Identify which cell holds the provided text, then report its [x, y] central coordinate. 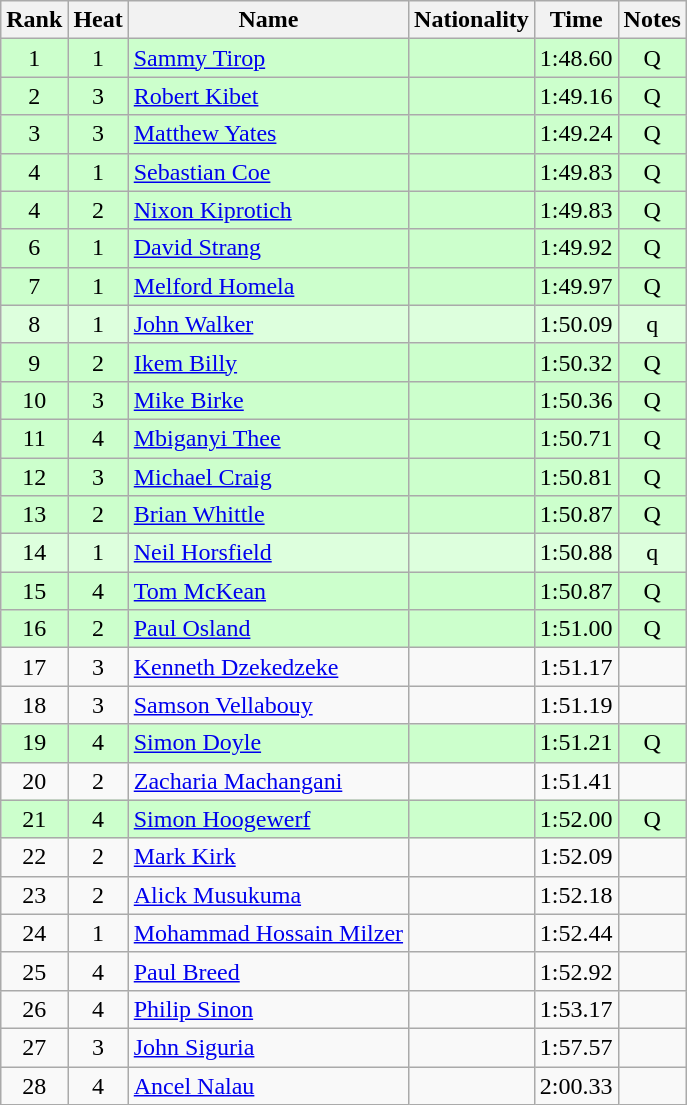
1:57.57 [576, 1047]
Michael Craig [268, 477]
11 [34, 438]
1:50.32 [576, 362]
1:48.60 [576, 58]
John Siguria [268, 1047]
Time [576, 20]
Brian Whittle [268, 515]
Melford Homela [268, 286]
Mark Kirk [268, 857]
1:51.00 [576, 629]
Mohammad Hossain Milzer [268, 933]
1:50.36 [576, 400]
10 [34, 400]
1:49.92 [576, 248]
22 [34, 857]
21 [34, 819]
Kenneth Dzekedzeke [268, 667]
Ikem Billy [268, 362]
6 [34, 248]
David Strang [268, 248]
1:52.09 [576, 857]
13 [34, 515]
Tom McKean [268, 591]
Robert Kibet [268, 96]
24 [34, 933]
Mike Birke [268, 400]
Simon Doyle [268, 743]
Alick Musukuma [268, 895]
19 [34, 743]
18 [34, 705]
9 [34, 362]
Mbiganyi Thee [268, 438]
Name [268, 20]
Paul Osland [268, 629]
Rank [34, 20]
Philip Sinon [268, 1009]
Matthew Yates [268, 134]
1:51.21 [576, 743]
1:50.71 [576, 438]
26 [34, 1009]
Notes [652, 20]
2:00.33 [576, 1085]
Paul Breed [268, 971]
8 [34, 324]
Zacharia Machangani [268, 781]
15 [34, 591]
1:50.09 [576, 324]
John Walker [268, 324]
12 [34, 477]
7 [34, 286]
14 [34, 553]
20 [34, 781]
23 [34, 895]
17 [34, 667]
1:51.19 [576, 705]
16 [34, 629]
Ancel Nalau [268, 1085]
1:50.81 [576, 477]
1:50.88 [576, 553]
Nixon Kiprotich [268, 210]
Samson Vellabouy [268, 705]
27 [34, 1047]
25 [34, 971]
28 [34, 1085]
Heat [98, 20]
1:51.17 [576, 667]
1:52.18 [576, 895]
Nationality [472, 20]
1:53.17 [576, 1009]
1:52.44 [576, 933]
1:52.00 [576, 819]
Sebastian Coe [268, 172]
1:49.16 [576, 96]
1:51.41 [576, 781]
Sammy Tirop [268, 58]
Simon Hoogewerf [268, 819]
1:49.24 [576, 134]
1:49.97 [576, 286]
Neil Horsfield [268, 553]
1:52.92 [576, 971]
